Output the (x, y) coordinate of the center of the cell containing the given text.  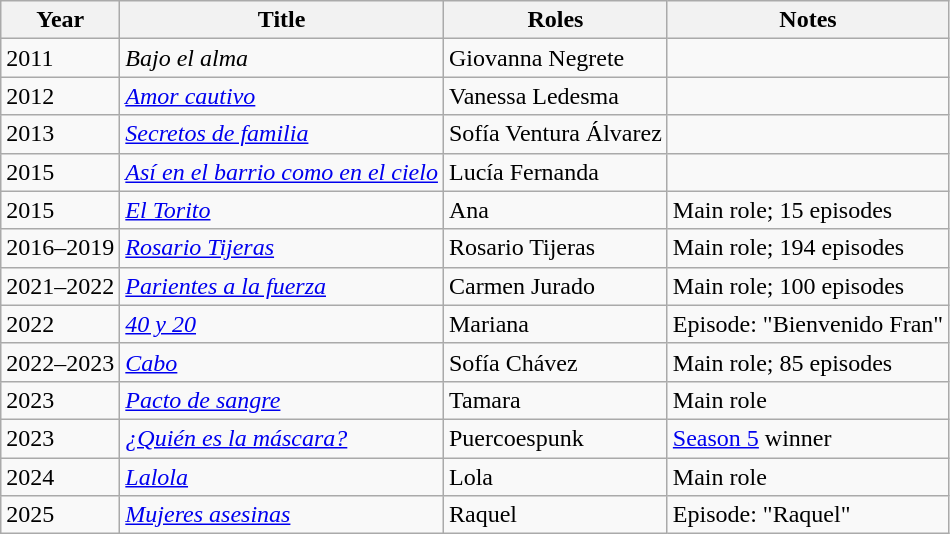
Year (60, 20)
2024 (60, 477)
2016–2019 (60, 248)
Giovanna Negrete (555, 58)
2022–2023 (60, 362)
2025 (60, 515)
Main role; 100 episodes (808, 286)
Episode: "Bienvenido Fran" (808, 324)
Season 5 winner (808, 438)
2012 (60, 96)
2022 (60, 324)
Lalola (282, 477)
2013 (60, 134)
Pacto de sangre (282, 400)
Raquel (555, 515)
Main role; 194 episodes (808, 248)
Sofía Ventura Álvarez (555, 134)
Lola (555, 477)
Cabo (282, 362)
40 y 20 (282, 324)
2021–2022 (60, 286)
Mujeres asesinas (282, 515)
Carmen Jurado (555, 286)
¿Quién es la máscara? (282, 438)
Secretos de familia (282, 134)
Bajo el alma (282, 58)
Title (282, 20)
Main role; 15 episodes (808, 210)
Notes (808, 20)
Sofía Chávez (555, 362)
Mariana (555, 324)
Roles (555, 20)
Ana (555, 210)
El Torito (282, 210)
Amor cautivo (282, 96)
Lucía Fernanda (555, 172)
Tamara (555, 400)
Así en el barrio como en el cielo (282, 172)
Parientes a la fuerza (282, 286)
2011 (60, 58)
Puercoespunk (555, 438)
Episode: "Raquel" (808, 515)
Vanessa Ledesma (555, 96)
Main role; 85 episodes (808, 362)
